Provide the [x, y] coordinate of the cell's center where the given text is located.  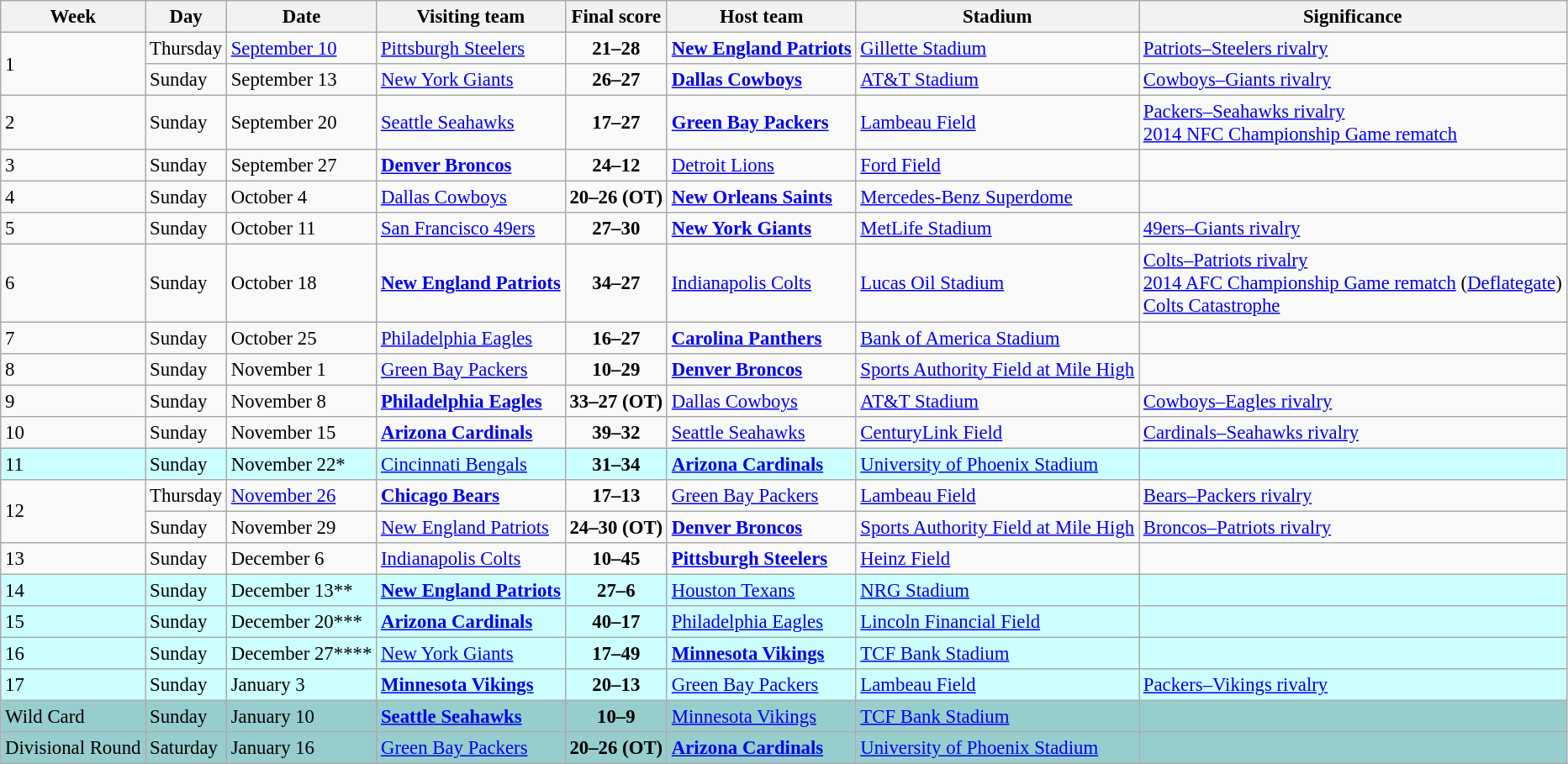
4 [73, 198]
January 16 [301, 748]
33–27 (OT) [615, 401]
Packers–Vikings rivalry [1352, 685]
10–45 [615, 559]
Cowboys–Giants rivalry [1352, 80]
Week [73, 17]
January 10 [301, 717]
September 27 [301, 166]
49ers–Giants rivalry [1352, 229]
Divisional Round [73, 748]
8 [73, 369]
October 18 [301, 283]
Stadium [997, 17]
24–12 [615, 166]
17–27 [615, 123]
January 3 [301, 685]
September 13 [301, 80]
5 [73, 229]
9 [73, 401]
November 15 [301, 432]
13 [73, 559]
Chicago Bears [471, 496]
November 22* [301, 464]
Final score [615, 17]
16–27 [615, 338]
34–27 [615, 283]
San Francisco 49ers [471, 229]
November 26 [301, 496]
Host team [762, 17]
October 11 [301, 229]
Broncos–Patriots rivalry [1352, 527]
Wild Card [73, 717]
Bank of America Stadium [997, 338]
NRG Stadium [997, 590]
Detroit Lions [762, 166]
Packers–Seahawks rivalry2014 NFC Championship Game rematch [1352, 123]
11 [73, 464]
Colts–Patriots rivalry2014 AFC Championship Game rematch (Deflategate)Colts Catastrophe [1352, 283]
November 8 [301, 401]
3 [73, 166]
Mercedes-Benz Superdome [997, 198]
Houston Texans [762, 590]
21–28 [615, 49]
10–9 [615, 717]
7 [73, 338]
27–30 [615, 229]
10 [73, 432]
6 [73, 283]
MetLife Stadium [997, 229]
November 29 [301, 527]
October 25 [301, 338]
Date [301, 17]
15 [73, 622]
12 [73, 511]
Cincinnati Bengals [471, 464]
Cowboys–Eagles rivalry [1352, 401]
Lucas Oil Stadium [997, 283]
CenturyLink Field [997, 432]
Ford Field [997, 166]
Heinz Field [997, 559]
Day [187, 17]
Cardinals–Seahawks rivalry [1352, 432]
Significance [1352, 17]
Saturday [187, 748]
Gillette Stadium [997, 49]
New Orleans Saints [762, 198]
2 [73, 123]
December 13** [301, 590]
24–30 (OT) [615, 527]
September 20 [301, 123]
17–13 [615, 496]
27–6 [615, 590]
1 [73, 64]
Lincoln Financial Field [997, 622]
October 4 [301, 198]
December 6 [301, 559]
16 [73, 654]
10–29 [615, 369]
14 [73, 590]
December 20*** [301, 622]
Bears–Packers rivalry [1352, 496]
Patriots–Steelers rivalry [1352, 49]
20–13 [615, 685]
17–49 [615, 654]
31–34 [615, 464]
40–17 [615, 622]
Visiting team [471, 17]
39–32 [615, 432]
September 10 [301, 49]
Carolina Panthers [762, 338]
17 [73, 685]
December 27**** [301, 654]
November 1 [301, 369]
26–27 [615, 80]
